Pinpoint the cell where the given text exists, returning its [X, Y] midpoint coordinate. 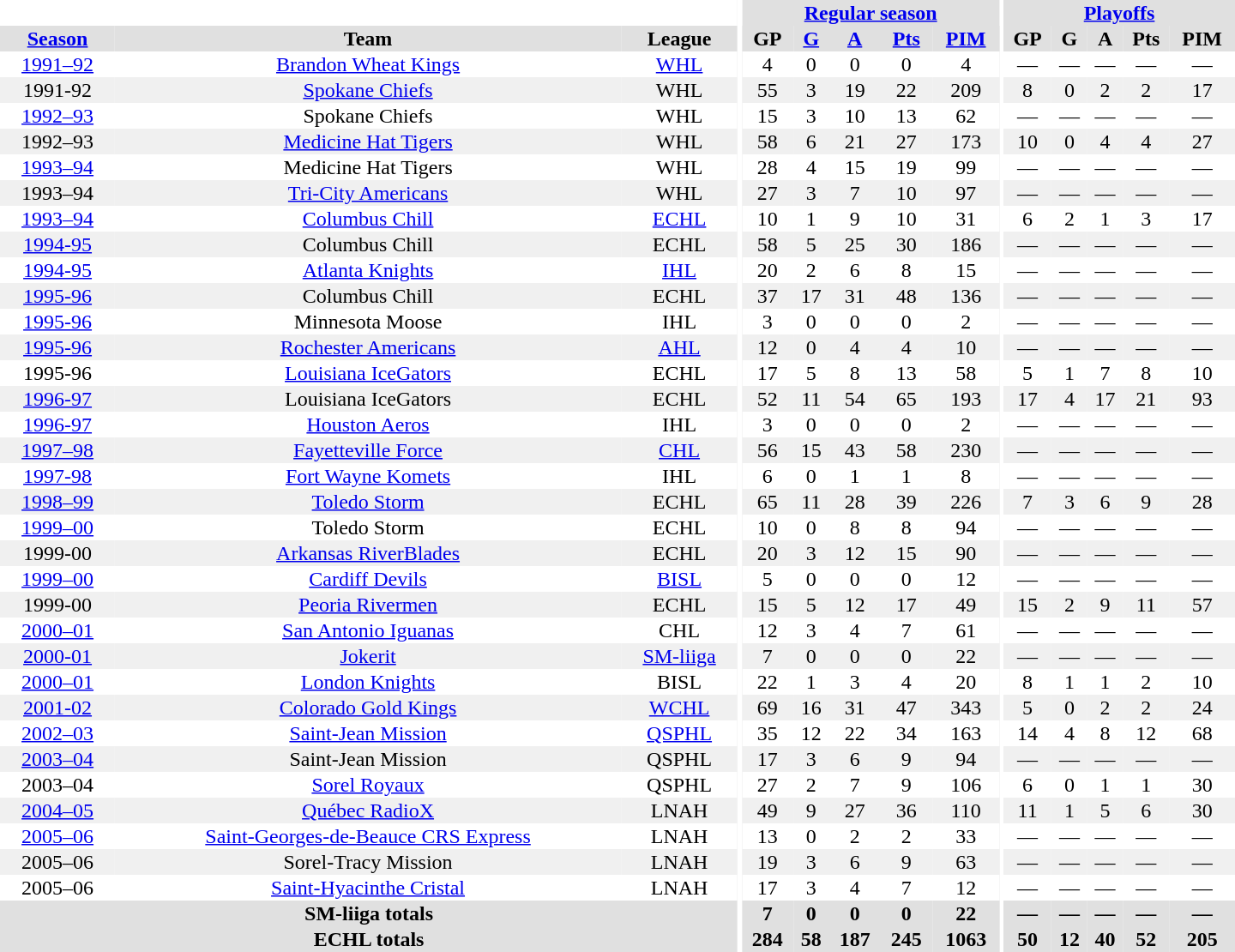
SM-liiga totals [369, 913]
62 [966, 116]
40 [1105, 939]
34 [907, 733]
1991-92 [57, 90]
69 [768, 708]
56 [768, 450]
Houston Aeros [368, 425]
230 [966, 450]
1063 [966, 939]
Québec RadioX [368, 810]
Regular season [871, 13]
50 [1027, 939]
226 [966, 502]
16 [811, 708]
284 [768, 939]
63 [966, 862]
London Knights [368, 682]
Team [368, 39]
Sorel Royaux [368, 785]
39 [907, 502]
Saint-Hyacinthe Cristal [368, 888]
25 [855, 244]
14 [1027, 733]
Rochester Americans [368, 347]
Jokerit [368, 656]
Arkansas RiverBlades [368, 553]
99 [966, 167]
Minnesota Moose [368, 322]
1998–99 [57, 502]
47 [907, 708]
106 [966, 785]
68 [1202, 733]
54 [855, 399]
Tri-City Americans [368, 193]
ECHL totals [369, 939]
Season [57, 39]
24 [1202, 708]
Saint-Georges-de-Beauce CRS Express [368, 836]
WCHL [679, 708]
343 [966, 708]
163 [966, 733]
1997–98 [57, 450]
245 [907, 939]
55 [768, 90]
SM-liiga [679, 656]
209 [966, 90]
48 [907, 296]
Colorado Gold Kings [368, 708]
37 [768, 296]
Brandon Wheat Kings [368, 64]
Peoria Rivermen [368, 605]
136 [966, 296]
90 [966, 553]
110 [966, 810]
57 [1202, 605]
Playoffs [1119, 13]
1997-98 [57, 476]
San Antonio Iguanas [368, 630]
33 [966, 836]
League [679, 39]
43 [855, 450]
93 [1202, 399]
97 [966, 193]
173 [966, 142]
Atlanta Knights [368, 270]
193 [966, 399]
61 [966, 630]
Cardiff Devils [368, 579]
187 [855, 939]
2001-02 [57, 708]
2004–05 [57, 810]
2002–03 [57, 733]
186 [966, 244]
1991–92 [57, 64]
2000-01 [57, 656]
36 [907, 810]
Sorel-Tracy Mission [368, 862]
Fort Wayne Komets [368, 476]
35 [768, 733]
205 [1202, 939]
Fayetteville Force [368, 450]
AHL [679, 347]
